For the text-containing cell, return its midpoint in [X, Y] coordinate format. 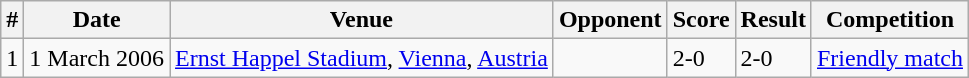
Venue [362, 20]
Competition [890, 20]
# [12, 20]
Result [773, 20]
Score [701, 20]
Opponent [610, 20]
Friendly match [890, 58]
Date [97, 20]
Ernst Happel Stadium, Vienna, Austria [362, 58]
1 [12, 58]
1 March 2006 [97, 58]
